Find where the given text appears and provide that cell's center as (x, y) coordinate. 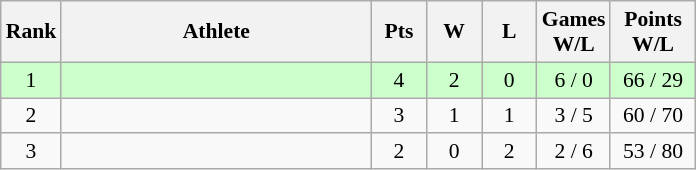
66 / 29 (652, 80)
GamesW/L (574, 32)
L (510, 32)
6 / 0 (574, 80)
Pts (398, 32)
53 / 80 (652, 152)
2 / 6 (574, 152)
Rank (32, 32)
Athlete (216, 32)
4 (398, 80)
60 / 70 (652, 116)
PointsW/L (652, 32)
W (454, 32)
3 / 5 (574, 116)
